Output the (X, Y) coordinate of the center of the cell containing the given text.  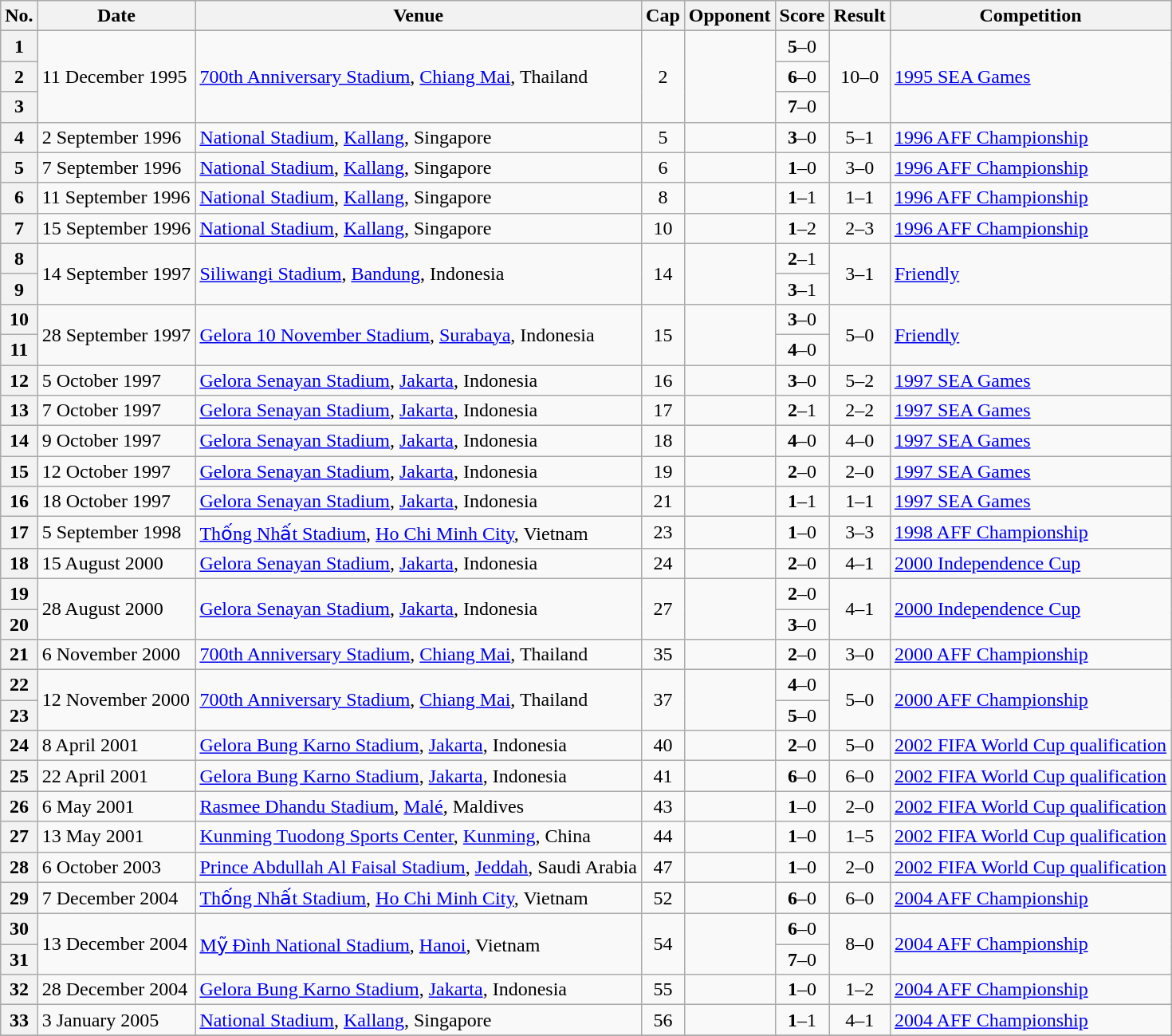
4 (19, 137)
29 (19, 898)
1998 AFF Championship (1030, 533)
31 (19, 959)
Gelora 10 November Stadium, Surabaya, Indonesia (419, 334)
No. (19, 16)
Rasmee Dhandu Stadium, Malé, Maldives (419, 806)
Kunming Tuodong Sports Center, Kunming, China (419, 837)
6 May 2001 (116, 806)
2–2 (859, 411)
37 (663, 700)
13 (19, 411)
Prince Abdullah Al Faisal Stadium, Jeddah, Saudi Arabia (419, 867)
5–2 (859, 380)
5–1 (859, 137)
56 (663, 1020)
28 August 2000 (116, 609)
Result (859, 16)
33 (19, 1020)
12 October 1997 (116, 471)
5 October 1997 (116, 380)
5 September 1998 (116, 533)
11 December 1995 (116, 77)
28 December 2004 (116, 990)
30 (19, 929)
1 (19, 46)
13 December 2004 (116, 944)
55 (663, 990)
8–0 (859, 944)
11 (19, 349)
41 (663, 776)
Score (802, 16)
28 September 1997 (116, 334)
13 May 2001 (116, 837)
9 October 1997 (116, 441)
3 January 2005 (116, 1020)
11 September 1996 (116, 198)
8 April 2001 (116, 746)
14 September 1997 (116, 274)
Opponent (730, 16)
28 (19, 867)
6 October 2003 (116, 867)
9 (19, 289)
6 November 2000 (116, 655)
Venue (419, 16)
1–5 (859, 837)
26 (19, 806)
15 September 1996 (116, 228)
40 (663, 746)
12 (19, 380)
Cap (663, 16)
Siliwangi Stadium, Bandung, Indonesia (419, 274)
20 (19, 624)
10–0 (859, 77)
35 (663, 655)
3 (19, 107)
32 (19, 990)
Competition (1030, 16)
2 September 1996 (116, 137)
3–3 (859, 533)
7 December 2004 (116, 898)
43 (663, 806)
15 August 2000 (116, 563)
7 September 1996 (116, 167)
18 October 1997 (116, 502)
44 (663, 837)
Mỹ Đình National Stadium, Hanoi, Vietnam (419, 944)
12 November 2000 (116, 700)
7 October 1997 (116, 411)
Date (116, 16)
2–3 (859, 228)
52 (663, 898)
1995 SEA Games (1030, 77)
7 (19, 228)
54 (663, 944)
47 (663, 867)
22 April 2001 (116, 776)
25 (19, 776)
22 (19, 685)
